For the text-containing cell, return its midpoint in (x, y) coordinate format. 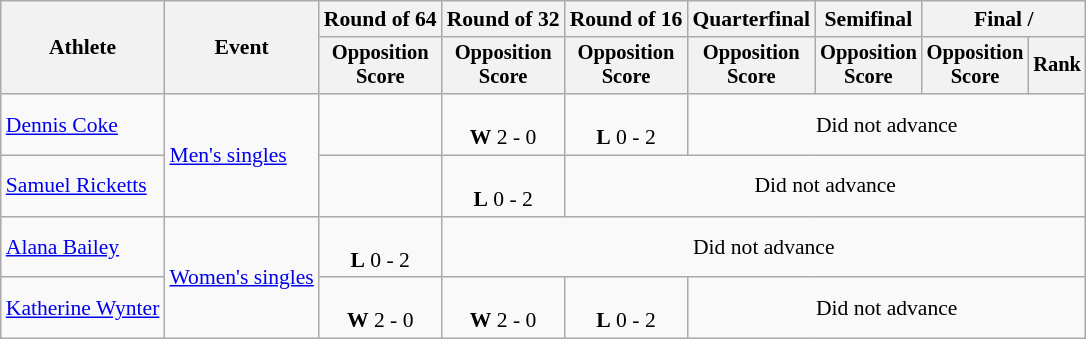
Semifinal (868, 19)
Final / (1004, 19)
Round of 32 (504, 19)
Round of 16 (626, 19)
Katherine Wynter (83, 308)
Alana Bailey (83, 248)
Samuel Ricketts (83, 186)
Women's singles (241, 278)
Quarterfinal (751, 19)
Rank (1057, 66)
Men's singles (241, 155)
Round of 64 (380, 19)
Event (241, 48)
Athlete (83, 48)
Dennis Coke (83, 124)
